Scan for the cell matching the given text and deliver its (x, y) coordinate at center. 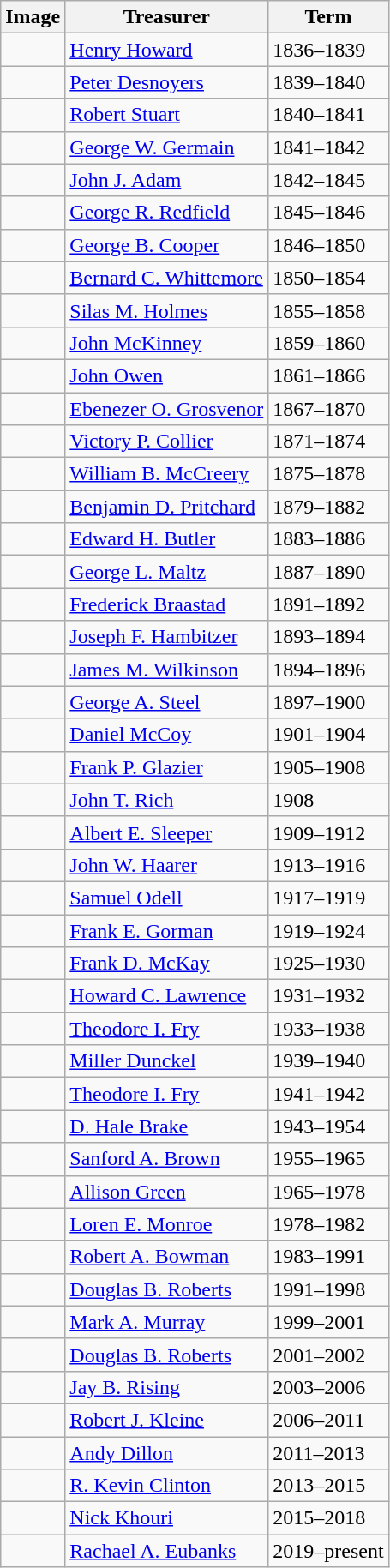
1836–1839 (328, 50)
John Owen (166, 375)
D. Hale Brake (166, 1126)
Samuel Odell (166, 898)
Frederick Braastad (166, 604)
1891–1892 (328, 604)
1894–1896 (328, 670)
George A. Steel (166, 702)
William B. McCreery (166, 474)
1841–1842 (328, 147)
John McKinney (166, 343)
Mark A. Murray (166, 1322)
Frank E. Gorman (166, 930)
1955–1965 (328, 1159)
R. Kevin Clinton (166, 1486)
Daniel McCoy (166, 735)
1999–2001 (328, 1322)
Silas M. Holmes (166, 310)
Image (33, 17)
1850–1854 (328, 278)
Henry Howard (166, 50)
1943–1954 (328, 1126)
1875–1878 (328, 474)
1931–1932 (328, 996)
1845–1846 (328, 213)
John W. Haarer (166, 865)
Loren E. Monroe (166, 1224)
Robert Stuart (166, 115)
Howard C. Lawrence (166, 996)
1905–1908 (328, 767)
Benjamin D. Pritchard (166, 507)
James M. Wilkinson (166, 670)
2006–2011 (328, 1420)
Sanford A. Brown (166, 1159)
Miller Dunckel (166, 1061)
1901–1904 (328, 735)
2015–2018 (328, 1518)
1919–1924 (328, 930)
Bernard C. Whittemore (166, 278)
1965–1978 (328, 1192)
Albert E. Sleeper (166, 832)
1840–1841 (328, 115)
John J. Adam (166, 180)
2003–2006 (328, 1387)
1917–1919 (328, 898)
1897–1900 (328, 702)
George R. Redfield (166, 213)
Ebenezer O. Grosvenor (166, 409)
1908 (328, 800)
Term (328, 17)
1933–1938 (328, 1029)
Robert J. Kleine (166, 1420)
Nick Khouri (166, 1518)
Victory P. Collier (166, 442)
1861–1866 (328, 375)
1983–1991 (328, 1257)
Frank P. Glazier (166, 767)
Allison Green (166, 1192)
1991–1998 (328, 1289)
Edward H. Butler (166, 539)
1893–1894 (328, 637)
Treasurer (166, 17)
1867–1870 (328, 409)
Robert A. Bowman (166, 1257)
Frank D. McKay (166, 964)
2001–2002 (328, 1355)
1941–1942 (328, 1094)
John T. Rich (166, 800)
2013–2015 (328, 1486)
Andy Dillon (166, 1453)
Peter Desnoyers (166, 82)
1925–1930 (328, 964)
George L. Maltz (166, 572)
1842–1845 (328, 180)
Jay B. Rising (166, 1387)
1978–1982 (328, 1224)
1883–1886 (328, 539)
George B. Cooper (166, 245)
Joseph F. Hambitzer (166, 637)
2019–present (328, 1551)
1859–1860 (328, 343)
Rachael A. Eubanks (166, 1551)
1879–1882 (328, 507)
2011–2013 (328, 1453)
1839–1840 (328, 82)
1939–1940 (328, 1061)
1855–1858 (328, 310)
1909–1912 (328, 832)
George W. Germain (166, 147)
1846–1850 (328, 245)
1913–1916 (328, 865)
1871–1874 (328, 442)
1887–1890 (328, 572)
